Detect which cell encompasses the target text, then output its [x, y] center coordinate. 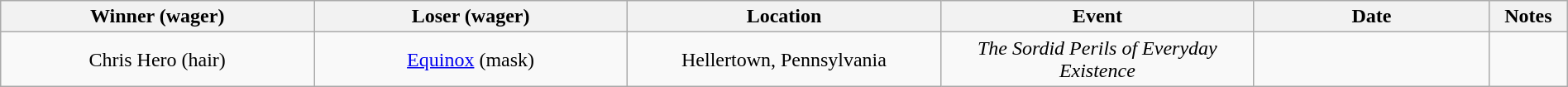
Date [1371, 17]
Chris Hero (hair) [157, 60]
Location [784, 17]
The Sordid Perils of Everyday Existence [1097, 60]
Hellertown, Pennsylvania [784, 60]
Winner (wager) [157, 17]
Equinox (mask) [471, 60]
Loser (wager) [471, 17]
Event [1097, 17]
Notes [1528, 17]
